Locate the cell with the specified text and output its (X, Y) center coordinate. 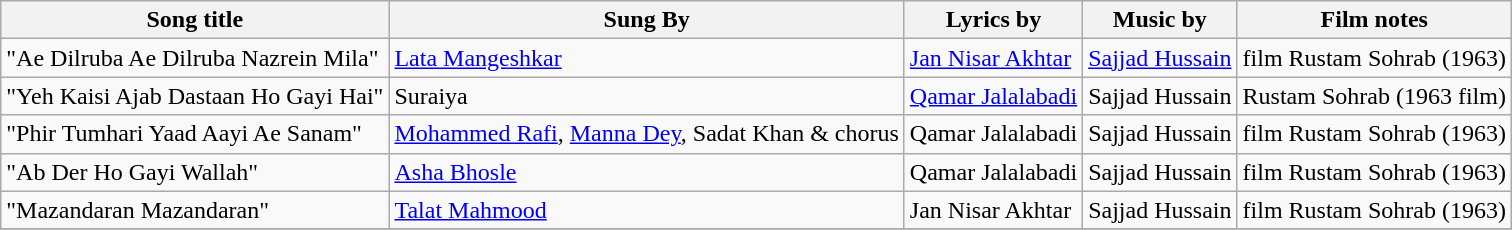
"Yeh Kaisi Ajab Dastaan Ho Gayi Hai" (195, 96)
"Ae Dilruba Ae Dilruba Nazrein Mila" (195, 58)
Asha Bhosle (646, 172)
Suraiya (646, 96)
"Ab Der Ho Gayi Wallah" (195, 172)
"Mazandaran Mazandaran" (195, 210)
"Phir Tumhari Yaad Aayi Ae Sanam" (195, 134)
Film notes (1374, 20)
Mohammed Rafi, Manna Dey, Sadat Khan & chorus (646, 134)
Sung By (646, 20)
Lata Mangeshkar (646, 58)
Music by (1160, 20)
Song title (195, 20)
Lyrics by (993, 20)
Rustam Sohrab (1963 film) (1374, 96)
Talat Mahmood (646, 210)
